Return the (x, y) coordinate for the center point of the cell that contains the specified text.  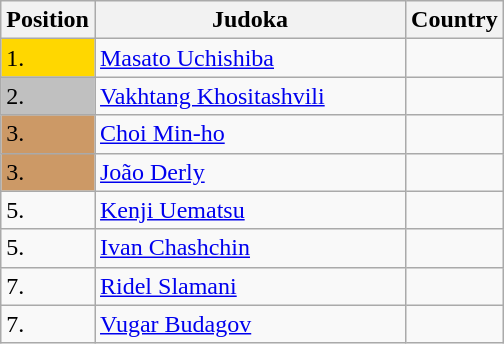
Kenji Uematsu (250, 210)
Choi Min-ho (250, 134)
Vakhtang Khositashvili (250, 96)
Position (48, 20)
João Derly (250, 172)
Country (455, 20)
Masato Uchishiba (250, 58)
Ivan Chashchin (250, 248)
1. (48, 58)
2. (48, 96)
Vugar Budagov (250, 324)
Ridel Slamani (250, 286)
Judoka (250, 20)
